Capture the cell that displays the provided text and extract its [x, y] central coordinate. 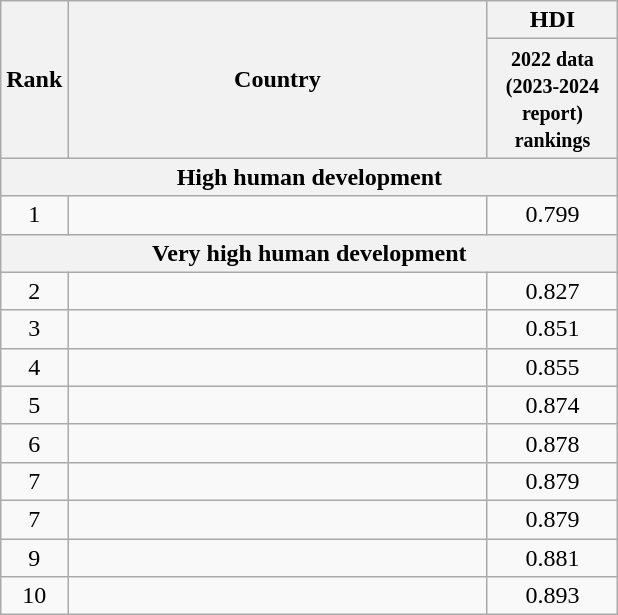
0.799 [552, 215]
0.874 [552, 405]
9 [34, 557]
2 [34, 291]
High human development [310, 177]
Country [278, 80]
HDI [552, 20]
3 [34, 329]
0.878 [552, 443]
0.855 [552, 367]
0.893 [552, 596]
2022 data (2023-2024 report) rankings [552, 98]
0.851 [552, 329]
Very high human development [310, 253]
Rank [34, 80]
4 [34, 367]
0.881 [552, 557]
10 [34, 596]
5 [34, 405]
6 [34, 443]
0.827 [552, 291]
1 [34, 215]
